Search for the cell housing the specified text and yield its [X, Y] center coordinate. 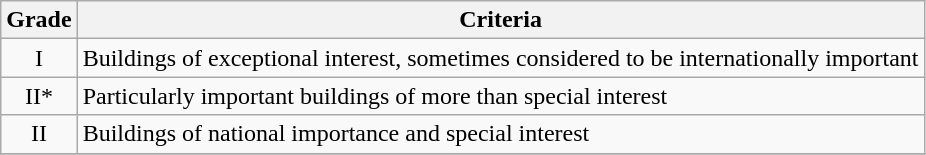
II [39, 134]
Buildings of exceptional interest, sometimes considered to be internationally important [500, 58]
Buildings of national importance and special interest [500, 134]
Particularly important buildings of more than special interest [500, 96]
Criteria [500, 20]
I [39, 58]
II* [39, 96]
Grade [39, 20]
